Pinpoint the cell where the given text exists, returning its [X, Y] midpoint coordinate. 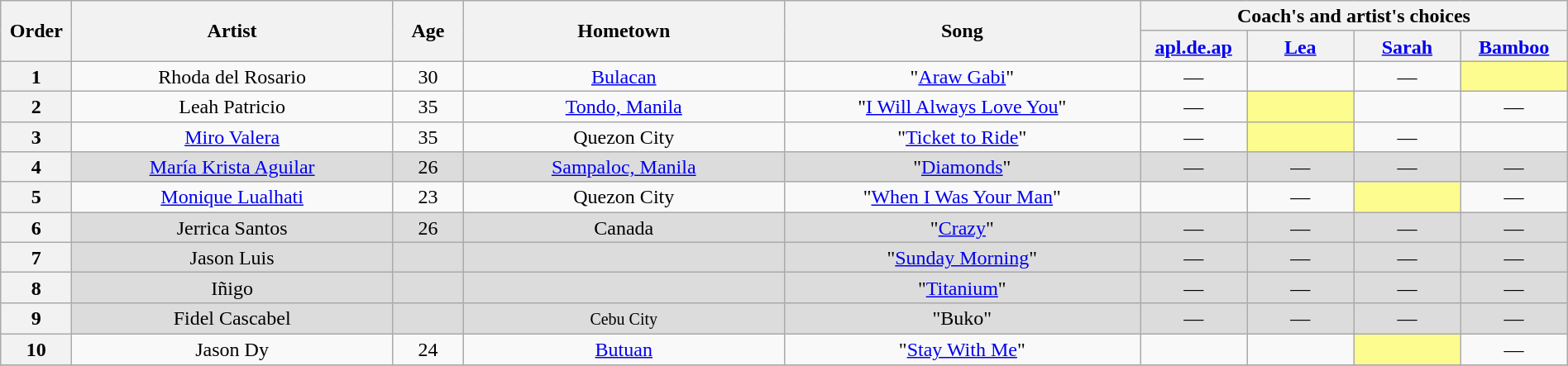
"Stay With Me" [963, 349]
6 [36, 228]
Coach's and artist's choices [1355, 17]
Tondo, Manila [624, 106]
Lea [1300, 46]
"Araw Gabi" [963, 76]
8 [36, 288]
2 [36, 106]
"Titanium" [963, 288]
"Buko" [963, 318]
Song [963, 31]
"Diamonds" [963, 167]
10 [36, 349]
24 [428, 349]
"Sunday Morning" [963, 258]
"Ticket to Ride" [963, 137]
"When I Was Your Man" [963, 197]
7 [36, 258]
Bulacan [624, 76]
30 [428, 76]
Miro Valera [232, 137]
23 [428, 197]
Monique Lualhati [232, 197]
Rhoda del Rosario [232, 76]
María Krista Aguilar [232, 167]
9 [36, 318]
5 [36, 197]
Age [428, 31]
Iñigo [232, 288]
Canada [624, 228]
Sampaloc, Manila [624, 167]
"Crazy" [963, 228]
4 [36, 167]
Artist [232, 31]
3 [36, 137]
apl.de.ap [1194, 46]
Bamboo [1513, 46]
Fidel Cascabel [232, 318]
Order [36, 31]
Butuan [624, 349]
1 [36, 76]
Jason Luis [232, 258]
Sarah [1408, 46]
Jerrica Santos [232, 228]
Leah Patricio [232, 106]
Jason Dy [232, 349]
"I Will Always Love You" [963, 106]
Hometown [624, 31]
Cebu City [624, 318]
